Locate the cell with the specified text and output its [X, Y] center coordinate. 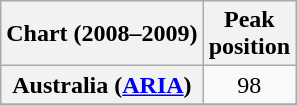
Australia (ARIA) [102, 85]
98 [249, 85]
Chart (2008–2009) [102, 34]
Peakposition [249, 34]
